Return the [X, Y] coordinate for the center point of the cell that contains the specified text.  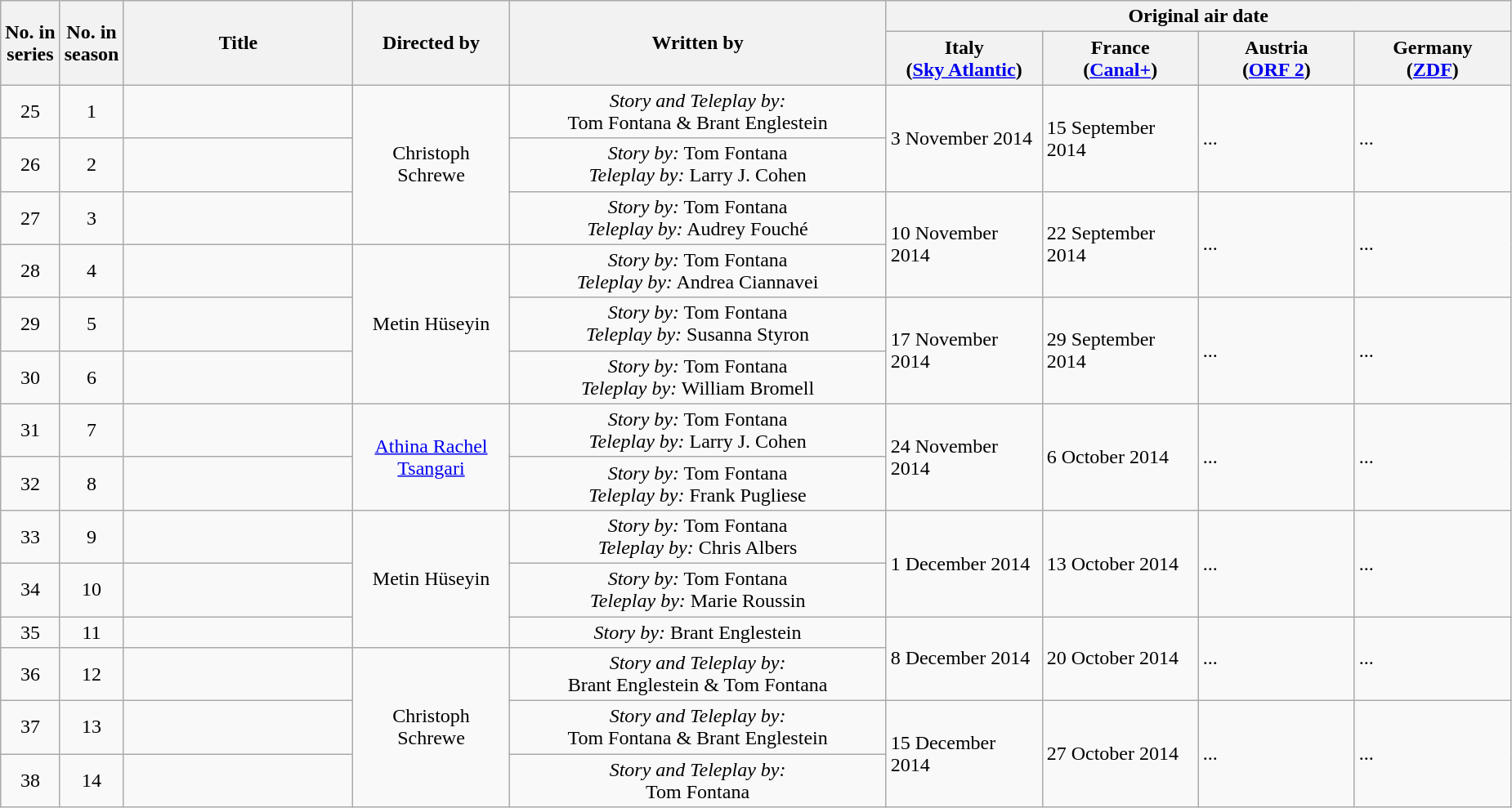
Title [239, 42]
6 October 2014 [1120, 457]
34 [30, 590]
38 [30, 781]
6 [92, 377]
35 [30, 632]
30 [30, 377]
10 November 2014 [964, 244]
25 [30, 111]
29 September 2014 [1120, 350]
Original air date [1198, 16]
17 November 2014 [964, 350]
Austria(ORF 2) [1277, 59]
Story and Teleplay by:Brant Englestein & Tom Fontana [698, 675]
27 [30, 217]
7 [92, 430]
24 November 2014 [964, 457]
28 [30, 271]
Story by: Tom FontanaTeleplay by: Chris Albers [698, 536]
31 [30, 430]
Story by: Tom FontanaTeleplay by: Susanna Styron [698, 324]
36 [30, 675]
10 [92, 590]
3 November 2014 [964, 138]
No. inseason [92, 42]
3 [92, 217]
Directed by [432, 42]
1 December 2014 [964, 563]
33 [30, 536]
26 [30, 165]
2 [92, 165]
Written by [698, 42]
Story by: Brant Englestein [698, 632]
France(Canal+) [1120, 59]
Story by: Tom FontanaTeleplay by: Andrea Ciannavei [698, 271]
8 [92, 484]
Story by: Tom FontanaTeleplay by: William Bromell [698, 377]
13 [92, 727]
8 December 2014 [964, 658]
Story and Teleplay by:Tom Fontana [698, 781]
1 [92, 111]
Germany(ZDF) [1432, 59]
15 December 2014 [964, 754]
No. inseries [30, 42]
15 September 2014 [1120, 138]
37 [30, 727]
12 [92, 675]
5 [92, 324]
4 [92, 271]
20 October 2014 [1120, 658]
14 [92, 781]
29 [30, 324]
Story by: Tom FontanaTeleplay by: Audrey Fouché [698, 217]
9 [92, 536]
32 [30, 484]
22 September 2014 [1120, 244]
Italy(Sky Atlantic) [964, 59]
Story by: Tom FontanaTeleplay by: Frank Pugliese [698, 484]
Story by: Tom FontanaTeleplay by: Marie Roussin [698, 590]
11 [92, 632]
27 October 2014 [1120, 754]
Athina Rachel Tsangari [432, 457]
13 October 2014 [1120, 563]
